Output the (X, Y) coordinate of the center of the cell containing the given text.  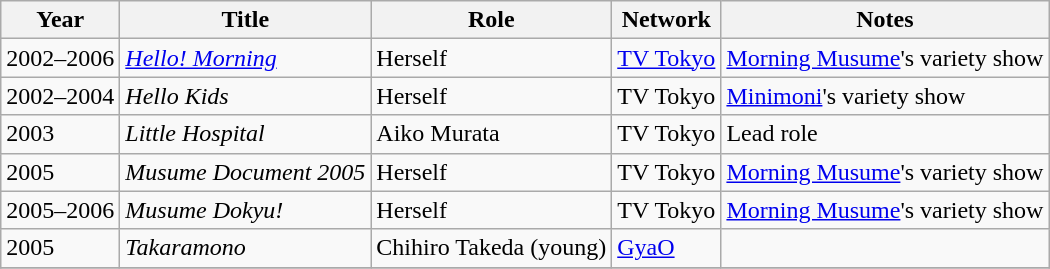
2002–2004 (60, 96)
Network (666, 20)
Lead role (885, 134)
2005–2006 (60, 210)
Little Hospital (246, 134)
Musume Document 2005 (246, 172)
Musume Dokyu! (246, 210)
GyaO (666, 248)
Takaramono (246, 248)
Hello! Morning (246, 58)
2003 (60, 134)
Role (492, 20)
Hello Kids (246, 96)
2002–2006 (60, 58)
Year (60, 20)
Chihiro Takeda (young) (492, 248)
Title (246, 20)
Aiko Murata (492, 134)
Notes (885, 20)
Minimoni's variety show (885, 96)
